Scan for the cell matching the given text and deliver its (x, y) coordinate at center. 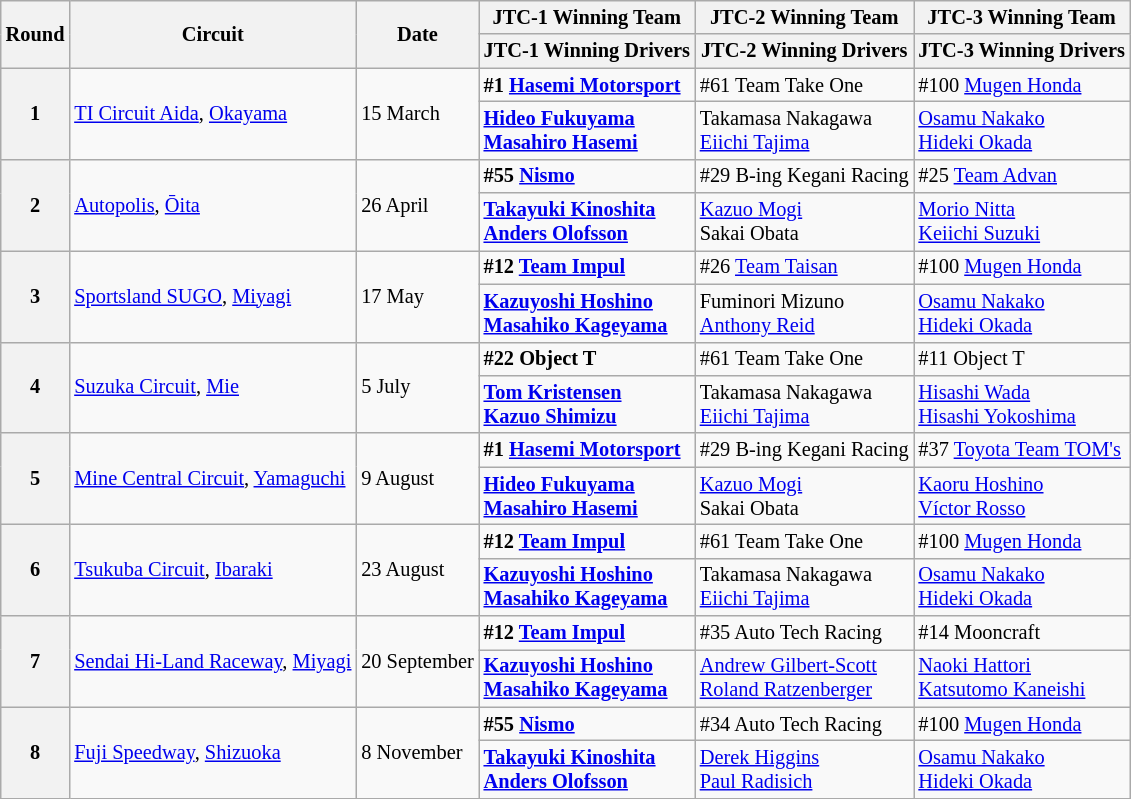
Sendai Hi-Land Raceway, Miyagi (212, 662)
Date (417, 34)
2 (36, 204)
6 (36, 570)
#26 Team Taisan (804, 267)
Mine Central Circuit, Yamaguchi (212, 478)
Derek Higgins Paul Radisich (804, 769)
8 November (417, 752)
5 July (417, 388)
JTC-2 Winning Team (804, 17)
9 August (417, 478)
17 May (417, 296)
Hisashi Wada Hisashi Yokoshima (1022, 404)
Tsukuba Circuit, Ibaraki (212, 570)
Andrew Gilbert-Scott Roland Ratzenberger (804, 678)
#25 Team Advan (1022, 176)
JTC-3 Winning Team (1022, 17)
Round (36, 34)
#35 Auto Tech Racing (804, 633)
Morio Nitta Keiichi Suzuki (1022, 222)
#14 Mooncraft (1022, 633)
JTC-1 Winning Drivers (587, 51)
Autopolis, Ōita (212, 204)
Fuminori Mizuno Anthony Reid (804, 313)
#37 Toyota Team TOM's (1022, 450)
5 (36, 478)
Suzuka Circuit, Mie (212, 388)
20 September (417, 662)
23 August (417, 570)
Circuit (212, 34)
7 (36, 662)
TI Circuit Aida, Okayama (212, 114)
Sportsland SUGO, Miyagi (212, 296)
#22 Object T (587, 359)
4 (36, 388)
JTC-1 Winning Team (587, 17)
Tom Kristensen Kazuo Shimizu (587, 404)
Naoki Hattori Katsutomo Kaneishi (1022, 678)
JTC-2 Winning Drivers (804, 51)
#11 Object T (1022, 359)
Fuji Speedway, Shizuoka (212, 752)
8 (36, 752)
1 (36, 114)
JTC-3 Winning Drivers (1022, 51)
3 (36, 296)
15 March (417, 114)
#34 Auto Tech Racing (804, 724)
Kaoru Hoshino Víctor Rosso (1022, 496)
26 April (417, 204)
